Provide the (X, Y) coordinate of the cell's center where the given text is located.  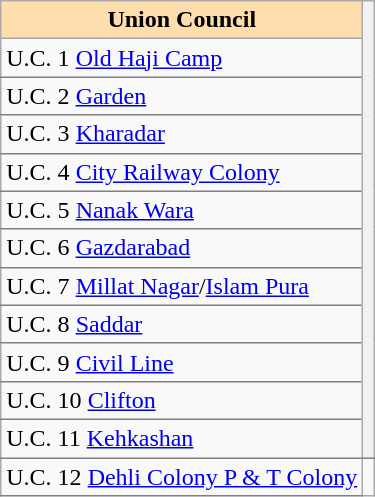
U.C. 5 Nanak Wara (182, 210)
U.C. 8 Saddar (182, 324)
U.C. 4 City Railway Colony (182, 172)
U.C. 9 Civil Line (182, 362)
U.C. 1 Old Haji Camp (182, 58)
U.C. 10 Clifton (182, 400)
U.C. 6 Gazdarabad (182, 248)
U.C. 11 Kehkashan (182, 438)
U.C. 7 Millat Nagar/Islam Pura (182, 286)
U.C. 12 Dehli Colony P & T Colony (182, 477)
Union Council (182, 20)
U.C. 3 Kharadar (182, 134)
U.C. 2 Garden (182, 96)
